Pinpoint the cell where the given text exists, returning its (X, Y) midpoint coordinate. 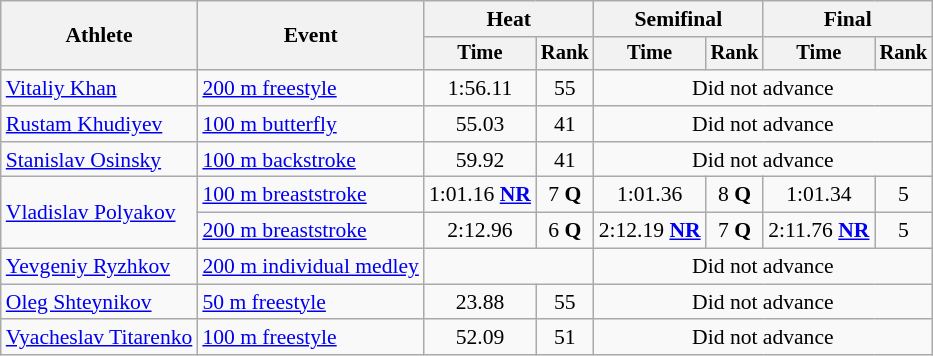
50 m freestyle (310, 302)
23.88 (480, 302)
100 m backstroke (310, 160)
2:12.96 (480, 231)
Yevgeniy Ryzhkov (100, 267)
200 m breaststroke (310, 231)
2:11.76 NR (818, 231)
8 Q (735, 195)
51 (565, 338)
Rustam Khudiyev (100, 124)
200 m freestyle (310, 88)
Vladislav Polyakov (100, 212)
52.09 (480, 338)
200 m individual medley (310, 267)
Final (848, 19)
100 m freestyle (310, 338)
Heat (509, 19)
100 m butterfly (310, 124)
Vitaliy Khan (100, 88)
59.92 (480, 160)
Stanislav Osinsky (100, 160)
6 Q (565, 231)
Event (310, 36)
Vyacheslav Titarenko (100, 338)
1:01.36 (650, 195)
2:12.19 NR (650, 231)
1:01.34 (818, 195)
1:56.11 (480, 88)
Athlete (100, 36)
1:01.16 NR (480, 195)
100 m breaststroke (310, 195)
Oleg Shteynikov (100, 302)
55.03 (480, 124)
Semifinal (679, 19)
